Return the (X, Y) coordinate for the center point of the cell that contains the specified text.  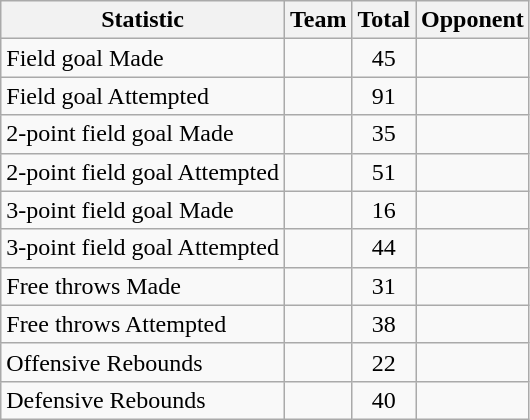
38 (384, 324)
31 (384, 286)
3-point field goal Attempted (143, 248)
16 (384, 210)
45 (384, 58)
35 (384, 134)
Total (384, 20)
Offensive Rebounds (143, 362)
Free throws Attempted (143, 324)
Free throws Made (143, 286)
91 (384, 96)
2-point field goal Attempted (143, 172)
22 (384, 362)
Statistic (143, 20)
40 (384, 400)
44 (384, 248)
3-point field goal Made (143, 210)
Team (318, 20)
51 (384, 172)
Field goal Made (143, 58)
2-point field goal Made (143, 134)
Field goal Attempted (143, 96)
Defensive Rebounds (143, 400)
Opponent (473, 20)
